Detect which cell encompasses the target text, then output its [X, Y] center coordinate. 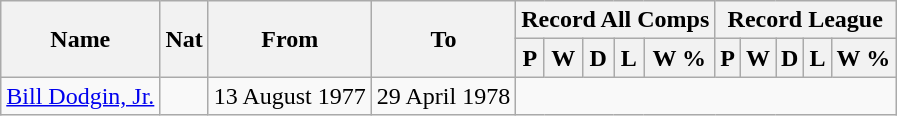
To [443, 39]
Name [80, 39]
Record League [806, 20]
29 April 1978 [443, 96]
13 August 1977 [290, 96]
Record All Comps [616, 20]
From [290, 39]
Bill Dodgin, Jr. [80, 96]
Nat [184, 39]
